Capture the cell that displays the provided text and extract its (X, Y) central coordinate. 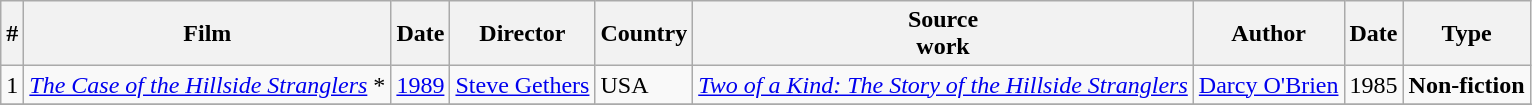
Two of a Kind: The Story of the Hillside Stranglers (944, 85)
Darcy O'Brien (1268, 85)
# (12, 34)
Steve Gethers (522, 85)
Country (644, 34)
1989 (420, 85)
Non-fiction (1466, 85)
1985 (1374, 85)
The Case of the Hillside Stranglers * (208, 85)
1 (12, 85)
Author (1268, 34)
Type (1466, 34)
Sourcework (944, 34)
Film (208, 34)
Director (522, 34)
USA (644, 85)
